Find where the given text appears and provide that cell's center as (x, y) coordinate. 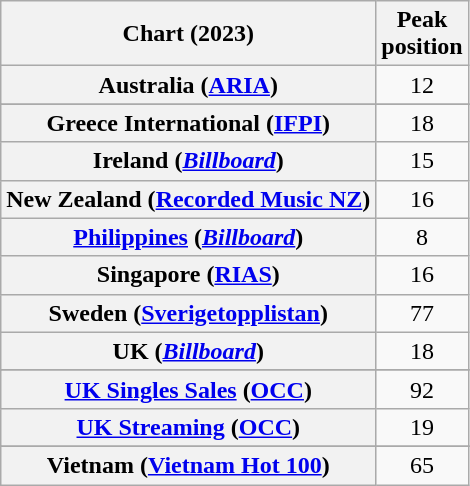
8 (422, 237)
UK Singles Sales (OCC) (188, 389)
UK (Billboard) (188, 351)
Vietnam (Vietnam Hot 100) (188, 465)
77 (422, 313)
UK Streaming (OCC) (188, 427)
92 (422, 389)
Singapore (RIAS) (188, 275)
Greece International (IFPI) (188, 123)
Chart (2023) (188, 34)
Ireland (Billboard) (188, 161)
15 (422, 161)
65 (422, 465)
Sweden (Sverigetopplistan) (188, 313)
12 (422, 85)
Australia (ARIA) (188, 85)
Philippines (Billboard) (188, 237)
19 (422, 427)
New Zealand (Recorded Music NZ) (188, 199)
Peakposition (422, 34)
